Identify which cell holds the provided text, then report its (x, y) central coordinate. 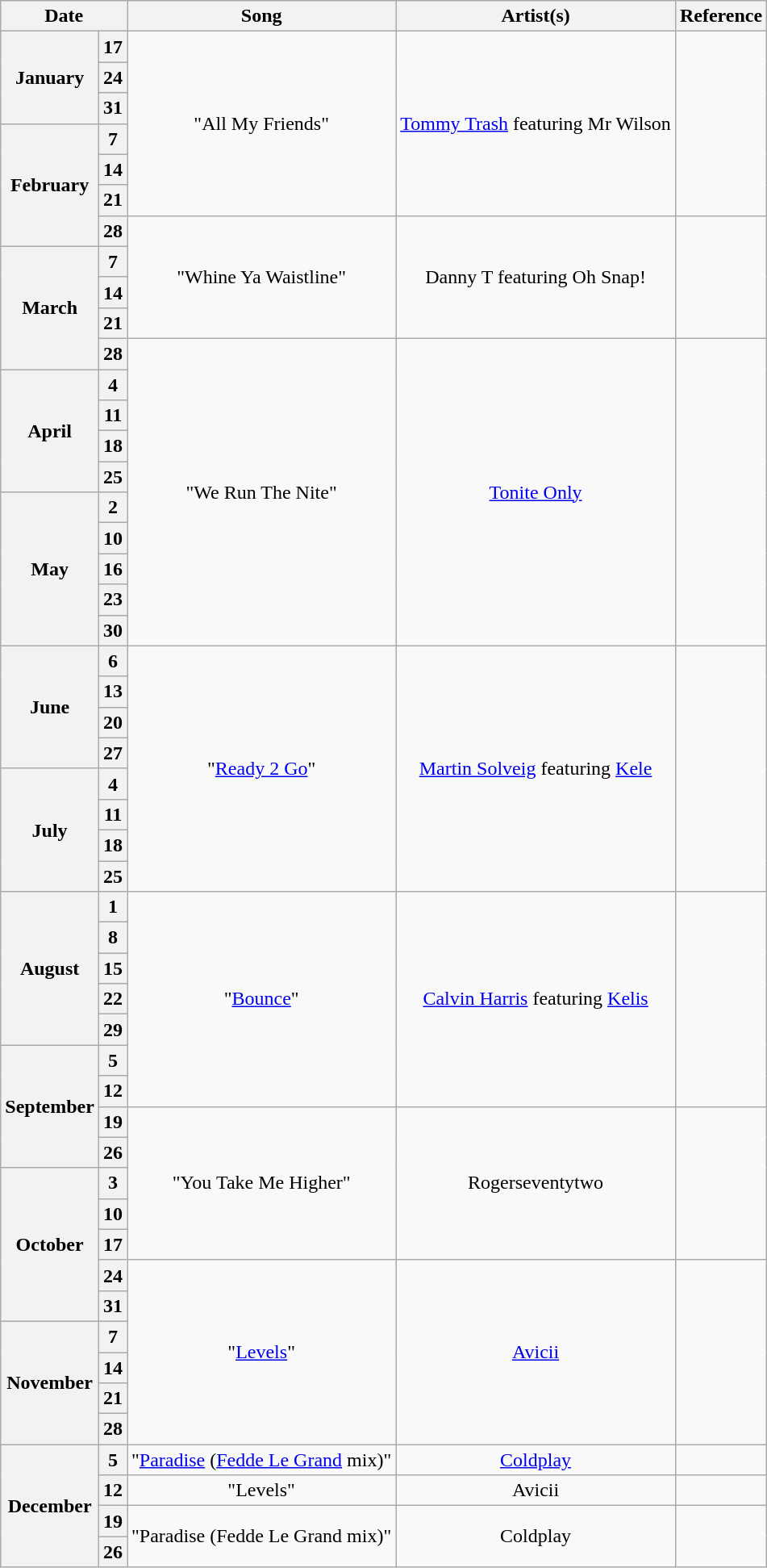
"We Run The Nite" (261, 492)
"Bounce" (261, 999)
December (50, 1506)
3 (113, 1183)
2 (113, 508)
Tommy Trash featuring Mr Wilson (536, 123)
13 (113, 692)
October (50, 1244)
July (50, 830)
1 (113, 907)
September (50, 1106)
22 (113, 999)
May (50, 569)
November (50, 1382)
"Ready 2 Go" (261, 768)
Danny T featuring Oh Snap! (536, 277)
March (50, 307)
February (50, 185)
29 (113, 1030)
Calvin Harris featuring Kelis (536, 999)
6 (113, 661)
16 (113, 569)
Artist(s) (536, 16)
15 (113, 968)
23 (113, 600)
Martin Solveig featuring Kele (536, 768)
Song (261, 16)
Rogerseventytwo (536, 1183)
"All My Friends" (261, 123)
27 (113, 753)
"You Take Me Higher" (261, 1183)
August (50, 968)
January (50, 77)
Date (65, 16)
"Whine Ya Waistline" (261, 277)
8 (113, 938)
June (50, 707)
20 (113, 722)
Reference (721, 16)
April (50, 431)
30 (113, 630)
Tonite Only (536, 492)
